Locate the cell with the specified text and output its [x, y] center coordinate. 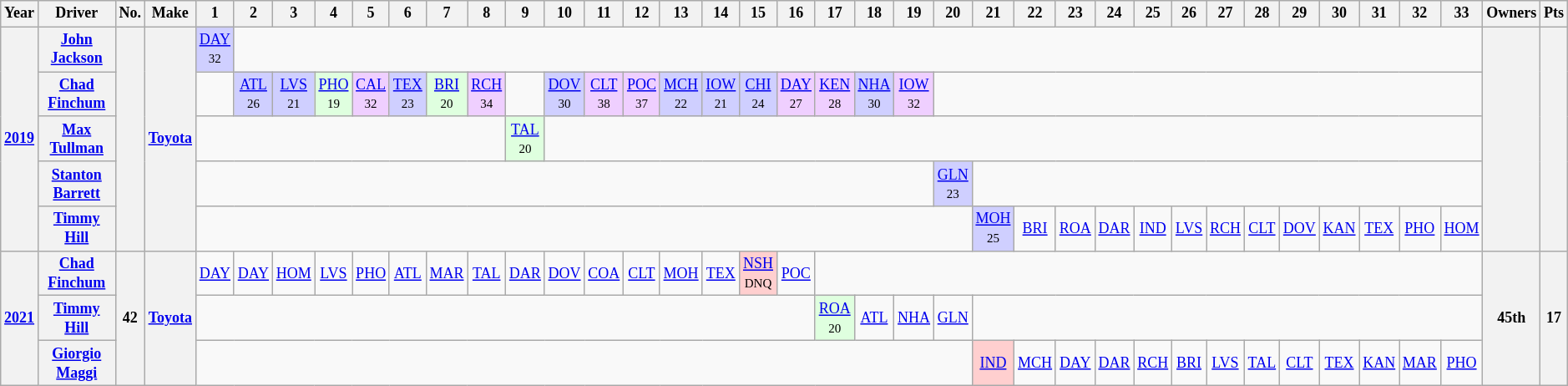
8 [487, 13]
6 [407, 13]
Make [170, 13]
IOW21 [721, 94]
4 [334, 13]
10 [564, 13]
33 [1461, 13]
MOH [681, 273]
NSHDNQ [758, 273]
CLT38 [604, 94]
Owners [1511, 13]
ATL26 [253, 94]
No. [130, 13]
31 [1379, 13]
BRI20 [447, 94]
9 [526, 13]
32 [1420, 13]
DAY32 [215, 49]
RCH34 [487, 94]
19 [914, 13]
POC37 [642, 94]
45th [1511, 317]
ROA [1075, 229]
Max Tullman [77, 139]
5 [371, 13]
NHA30 [874, 94]
TAL20 [526, 139]
30 [1339, 13]
DOV30 [564, 94]
7 [447, 13]
2 [253, 13]
TEX23 [407, 94]
2021 [20, 317]
Driver [77, 13]
13 [681, 13]
ROA20 [835, 318]
GLN23 [953, 184]
John Jackson [77, 49]
POC [796, 273]
CAL32 [371, 94]
Stanton Barrett [77, 184]
3 [294, 13]
Pts [1555, 13]
DAY27 [796, 94]
MCH22 [681, 94]
28 [1262, 13]
Giorgio Maggi [77, 363]
PHO19 [334, 94]
LVS21 [294, 94]
20 [953, 13]
11 [604, 13]
22 [1035, 13]
21 [994, 13]
18 [874, 13]
42 [130, 317]
2019 [20, 139]
24 [1114, 13]
Year [20, 13]
MOH25 [994, 229]
NHA [914, 318]
29 [1300, 13]
16 [796, 13]
IOW32 [914, 94]
27 [1226, 13]
26 [1189, 13]
CHI24 [758, 94]
KEN28 [835, 94]
15 [758, 13]
23 [1075, 13]
25 [1153, 13]
1 [215, 13]
GLN [953, 318]
14 [721, 13]
12 [642, 13]
COA [604, 273]
MCH [1035, 363]
